From the cell containing the given text, extract its center point as [X, Y] coordinate. 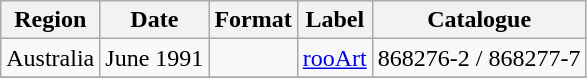
Region [50, 20]
rooArt [334, 58]
868276-2 / 868277-7 [479, 58]
Date [154, 20]
June 1991 [154, 58]
Format [253, 20]
Label [334, 20]
Catalogue [479, 20]
Australia [50, 58]
